From the cell containing the given text, extract its center point as [x, y] coordinate. 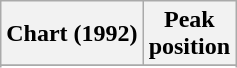
Peakposition [189, 34]
Chart (1992) [72, 34]
